Identify which cell holds the provided text, then report its [X, Y] central coordinate. 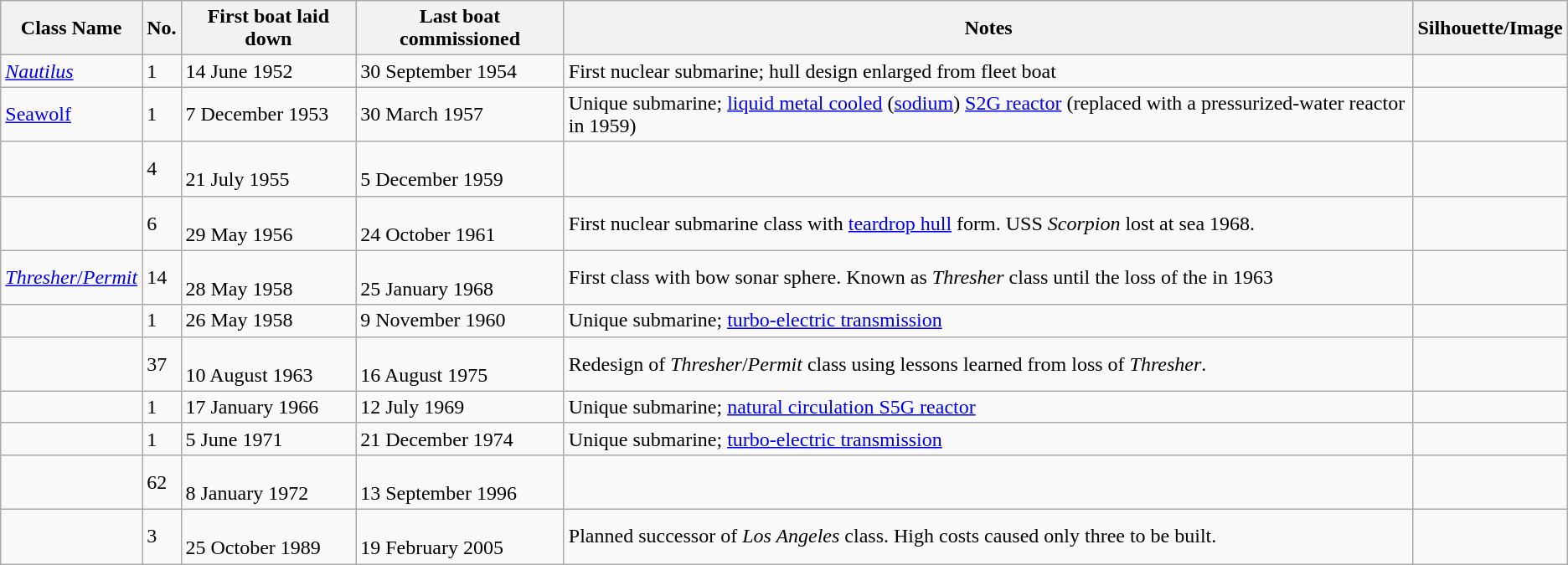
14 [162, 278]
25 January 1968 [461, 278]
5 June 1971 [268, 439]
26 May 1958 [268, 321]
10 August 1963 [268, 363]
4 [162, 169]
16 August 1975 [461, 363]
62 [162, 482]
Thresher/Permit [72, 278]
13 September 1996 [461, 482]
28 May 1958 [268, 278]
First nuclear submarine; hull design enlarged from fleet boat [988, 71]
6 [162, 223]
5 December 1959 [461, 169]
Unique submarine; liquid metal cooled (sodium) S2G reactor (replaced with a pressurized-water reactor in 1959) [988, 114]
Planned successor of Los Angeles class. High costs caused only three to be built. [988, 536]
21 July 1955 [268, 169]
No. [162, 28]
24 October 1961 [461, 223]
7 December 1953 [268, 114]
19 February 2005 [461, 536]
8 January 1972 [268, 482]
Unique submarine; natural circulation S5G reactor [988, 407]
25 October 1989 [268, 536]
First boat laid down [268, 28]
Nautilus [72, 71]
First nuclear submarine class with teardrop hull form. USS Scorpion lost at sea 1968. [988, 223]
12 July 1969 [461, 407]
First class with bow sonar sphere. Known as Thresher class until the loss of the in 1963 [988, 278]
9 November 1960 [461, 321]
Notes [988, 28]
Last boat commissioned [461, 28]
Silhouette/Image [1490, 28]
30 March 1957 [461, 114]
21 December 1974 [461, 439]
3 [162, 536]
Seawolf [72, 114]
37 [162, 363]
Redesign of Thresher/Permit class using lessons learned from loss of Thresher. [988, 363]
14 June 1952 [268, 71]
Class Name [72, 28]
17 January 1966 [268, 407]
30 September 1954 [461, 71]
29 May 1956 [268, 223]
